For the text-containing cell, return its midpoint in (X, Y) coordinate format. 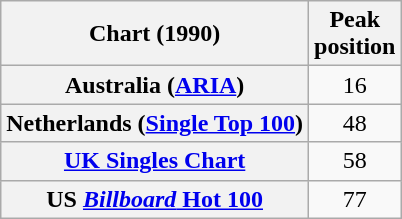
16 (355, 85)
US Billboard Hot 100 (155, 199)
UK Singles Chart (155, 161)
Australia (ARIA) (155, 85)
Chart (1990) (155, 34)
Netherlands (Single Top 100) (155, 123)
48 (355, 123)
58 (355, 161)
77 (355, 199)
Peakposition (355, 34)
